Provide the (x, y) coordinate of the cell's center where the given text is located.  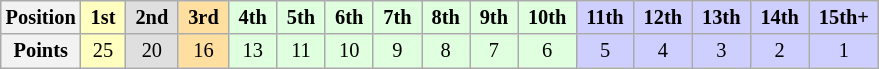
5 (604, 51)
9 (397, 51)
3rd (203, 17)
11 (301, 51)
14th (779, 17)
10 (349, 51)
12th (663, 17)
10th (547, 17)
25 (104, 51)
16 (203, 51)
2 (779, 51)
11th (604, 17)
6 (547, 51)
4th (253, 17)
1 (844, 51)
3 (721, 51)
8 (446, 51)
5th (301, 17)
7 (494, 51)
Points (41, 51)
4 (663, 51)
1st (104, 17)
Position (41, 17)
20 (152, 51)
9th (494, 17)
6th (349, 17)
15th+ (844, 17)
2nd (152, 17)
7th (397, 17)
8th (446, 17)
13th (721, 17)
13 (253, 51)
